Determine the [x, y] coordinate at the center of the cell enclosing the given text.  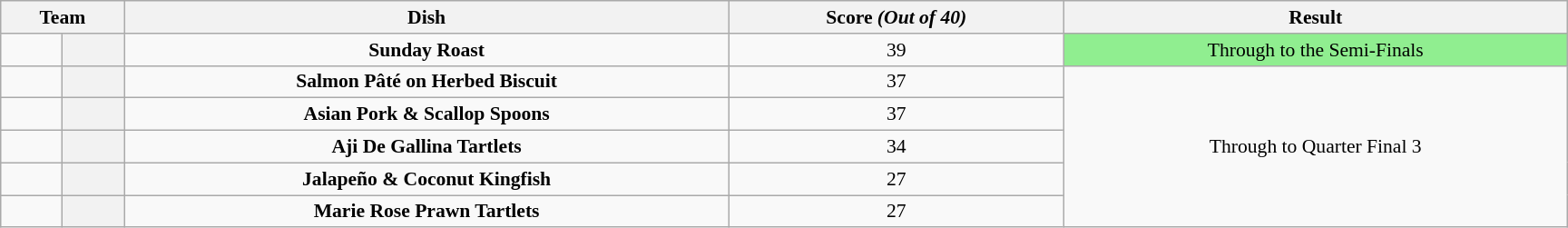
Through to the Semi-Finals [1316, 50]
Asian Pork & Scallop Spoons [426, 114]
Salmon Pâté on Herbed Biscuit [426, 82]
Team [63, 17]
34 [897, 147]
Sunday Roast [426, 50]
Dish [426, 17]
39 [897, 50]
Jalapeño & Coconut Kingfish [426, 179]
Through to Quarter Final 3 [1316, 146]
Score (Out of 40) [897, 17]
Result [1316, 17]
Marie Rose Prawn Tartlets [426, 212]
Aji De Gallina Tartlets [426, 147]
